Search for the cell housing the specified text and yield its (X, Y) center coordinate. 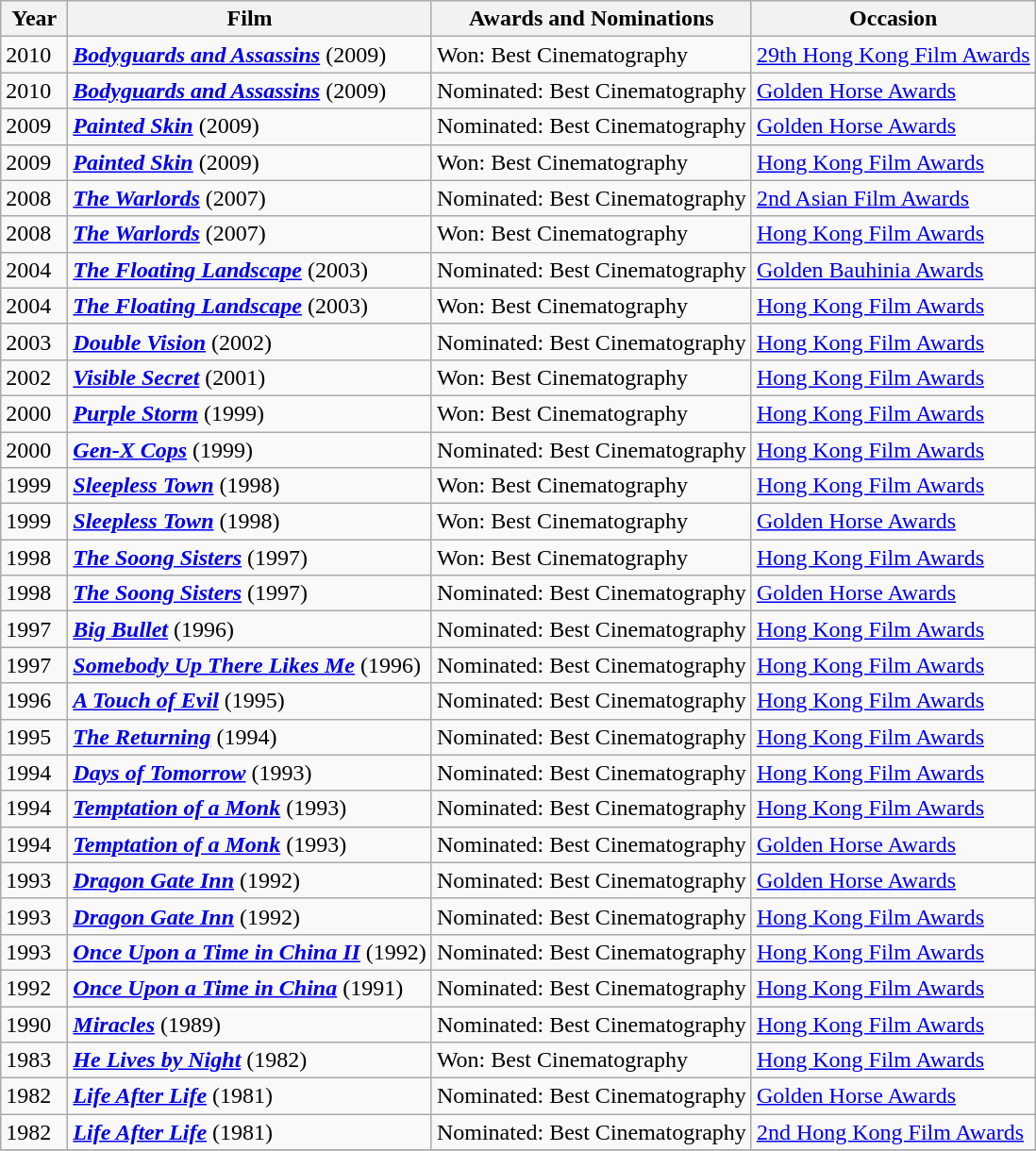
1995 (34, 737)
Gen-X Cops (1999) (250, 450)
The Returning (1994) (250, 737)
Days of Tomorrow (1993) (250, 773)
Somebody Up There Likes Me (1996) (250, 665)
29th Hong Kong Film Awards (893, 55)
Purple Storm (1999) (250, 413)
A Touch of Evil (1995) (250, 701)
1990 (34, 1024)
Film (250, 19)
Visible Secret (2001) (250, 377)
2002 (34, 377)
Double Vision (2002) (250, 342)
Golden Bauhinia Awards (893, 270)
2nd Asian Film Awards (893, 198)
Big Bullet (1996) (250, 629)
Year (34, 19)
2003 (34, 342)
He Lives by Night (1982) (250, 1060)
Once Upon a Time in China (1991) (250, 988)
1983 (34, 1060)
2nd Hong Kong Film Awards (893, 1132)
1992 (34, 988)
Awards and Nominations (591, 19)
Once Upon a Time in China II (1992) (250, 952)
Occasion (893, 19)
Miracles (1989) (250, 1024)
1996 (34, 701)
